From the cell containing the given text, extract its center point as (X, Y) coordinate. 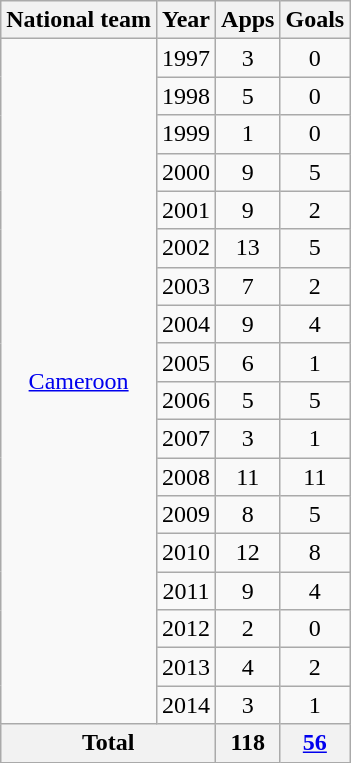
12 (248, 553)
National team (79, 20)
56 (315, 743)
2007 (186, 438)
Total (108, 743)
2002 (186, 248)
Apps (248, 20)
118 (248, 743)
13 (248, 248)
2010 (186, 553)
Goals (315, 20)
7 (248, 286)
2008 (186, 477)
2009 (186, 515)
2013 (186, 667)
2006 (186, 400)
1997 (186, 58)
2014 (186, 705)
6 (248, 362)
Year (186, 20)
2000 (186, 172)
2003 (186, 286)
1998 (186, 96)
2011 (186, 591)
2012 (186, 629)
2001 (186, 210)
1999 (186, 134)
Cameroon (79, 382)
2004 (186, 324)
2005 (186, 362)
